For the text-containing cell, return its midpoint in (x, y) coordinate format. 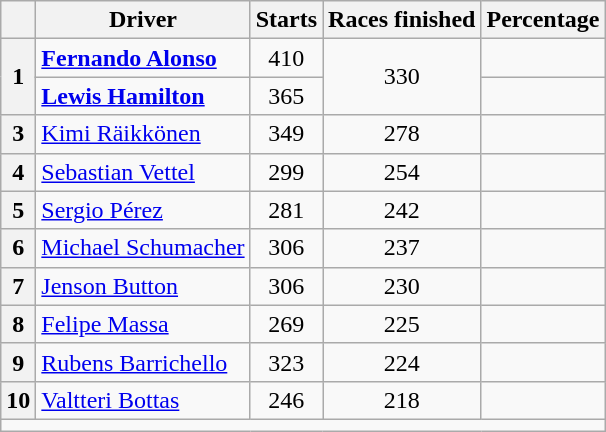
410 (286, 58)
365 (286, 96)
Felipe Massa (143, 324)
Races finished (402, 20)
Jenson Button (143, 286)
254 (402, 172)
323 (286, 362)
349 (286, 134)
330 (402, 77)
Kimi Räikkönen (143, 134)
9 (18, 362)
Lewis Hamilton (143, 96)
299 (286, 172)
218 (402, 400)
281 (286, 210)
Sebastian Vettel (143, 172)
10 (18, 400)
7 (18, 286)
Percentage (543, 20)
Driver (143, 20)
1 (18, 77)
224 (402, 362)
6 (18, 248)
230 (402, 286)
3 (18, 134)
Valtteri Bottas (143, 400)
225 (402, 324)
Fernando Alonso (143, 58)
4 (18, 172)
Sergio Pérez (143, 210)
Starts (286, 20)
246 (286, 400)
242 (402, 210)
5 (18, 210)
278 (402, 134)
8 (18, 324)
269 (286, 324)
237 (402, 248)
Michael Schumacher (143, 248)
Rubens Barrichello (143, 362)
